Pinpoint the cell where the given text exists, returning its (x, y) midpoint coordinate. 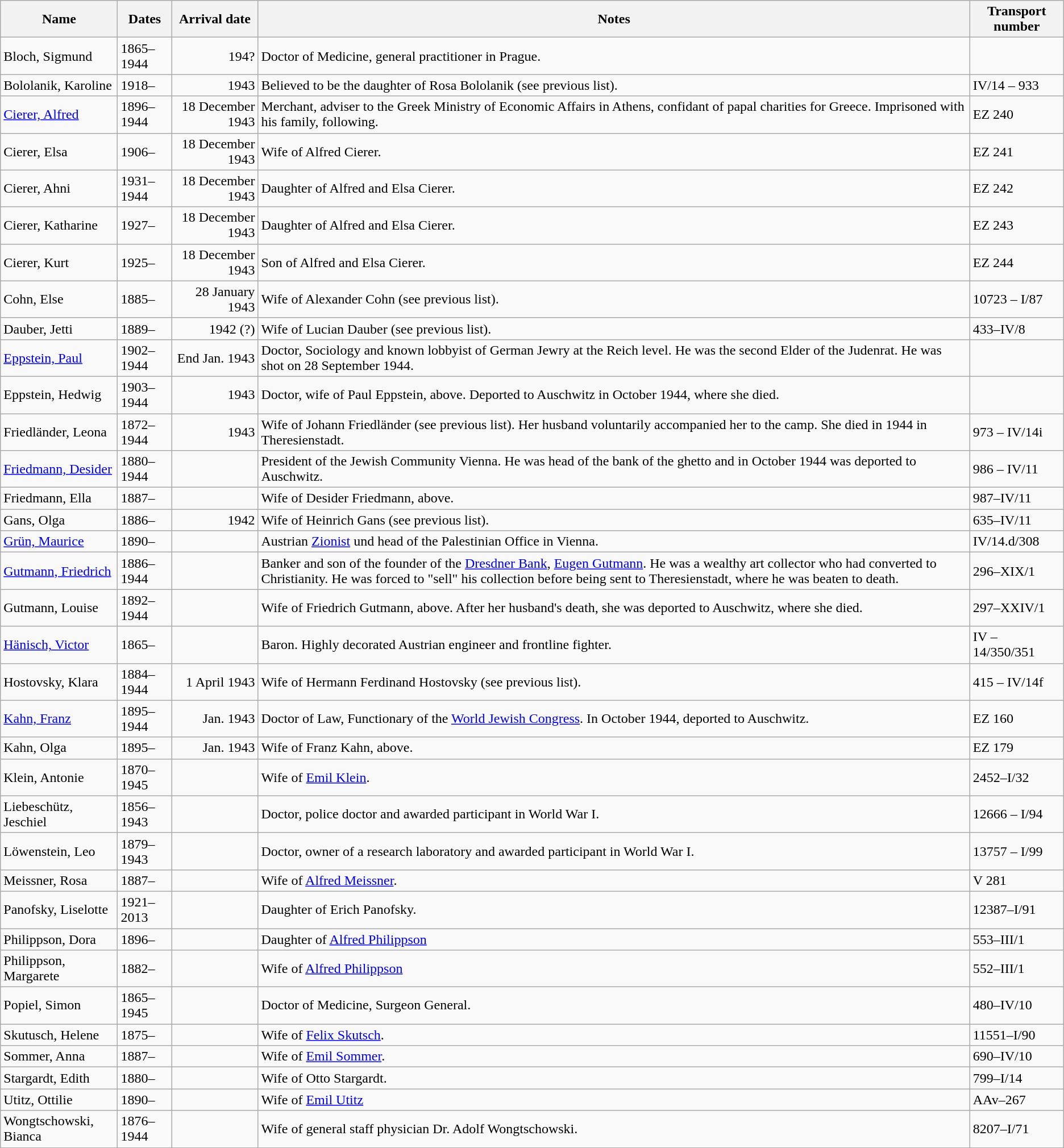
Hostovsky, Klara (59, 682)
Daughter of Erich Panofsky. (614, 909)
Wife of Felix Skutsch. (614, 1035)
1903–1944 (144, 394)
1875– (144, 1035)
Gutmann, Friedrich (59, 571)
Utitz, Ottilie (59, 1100)
EZ 243 (1016, 225)
Popiel, Simon (59, 1006)
Cierer, Katharine (59, 225)
1896– (144, 939)
AAv–267 (1016, 1100)
12666 – I/94 (1016, 814)
1942 (215, 520)
Wife of Desider Friedmann, above. (614, 498)
1865– (144, 644)
EZ 160 (1016, 718)
End Jan. 1943 (215, 358)
President of the Jewish Community Vienna. He was head of the bank of the ghetto and in October 1944 was deported to Auschwitz. (614, 469)
Sommer, Anna (59, 1057)
1918– (144, 85)
986 – IV/11 (1016, 469)
635–IV/11 (1016, 520)
1906– (144, 151)
973 – IV/14i (1016, 432)
Arrival date (215, 19)
1882– (144, 968)
Löwenstein, Leo (59, 851)
Kahn, Franz (59, 718)
Klein, Antonie (59, 777)
EZ 179 (1016, 748)
Daughter of Alfred Philippson (614, 939)
Gans, Olga (59, 520)
1884–1944 (144, 682)
EZ 242 (1016, 189)
12387–I/91 (1016, 909)
Wongtschowski, Bianca (59, 1129)
Wife of Otto Stargardt. (614, 1078)
Doctor of Law, Functionary of the World Jewish Congress. In October 1944, deported to Auschwitz. (614, 718)
Wife of Franz Kahn, above. (614, 748)
690–IV/10 (1016, 1057)
V 281 (1016, 880)
Doctor, owner of a research laboratory and awarded participant in World War I. (614, 851)
Dauber, Jetti (59, 328)
Cierer, Elsa (59, 151)
Bololanik, Karoline (59, 85)
1931–1944 (144, 189)
552–III/1 (1016, 968)
987–IV/11 (1016, 498)
1872–1944 (144, 432)
EZ 244 (1016, 263)
Wife of Alfred Meissner. (614, 880)
Cierer, Kurt (59, 263)
Wife of Heinrich Gans (see previous list). (614, 520)
296–XIX/1 (1016, 571)
Kahn, Olga (59, 748)
Wife of Alexander Cohn (see previous list). (614, 299)
Dates (144, 19)
IV – 14/350/351 (1016, 644)
10723 – I/87 (1016, 299)
Doctor of Medicine, general practitioner in Prague. (614, 56)
Bloch, Sigmund (59, 56)
Wife of general staff physician Dr. Adolf Wongtschowski. (614, 1129)
Skutusch, Helene (59, 1035)
1856–1943 (144, 814)
Believed to be the daughter of Rosa Bololanik (see previous list). (614, 85)
Austrian Zionist und head of the Palestinian Office in Vienna. (614, 542)
1880– (144, 1078)
Wife of Hermann Ferdinand Hostovsky (see previous list). (614, 682)
Wife of Alfred Cierer. (614, 151)
Wife of Alfred Philippson (614, 968)
Eppstein, Paul (59, 358)
Philippson, Dora (59, 939)
1880–1944 (144, 469)
1895–1944 (144, 718)
Gutmann, Louise (59, 608)
1870–1945 (144, 777)
1896–1944 (144, 115)
Wife of Johann Friedländer (see previous list). Her husband voluntarily accompanied her to the camp. She died in 1944 in Theresienstadt. (614, 432)
IV/14.d/308 (1016, 542)
8207–I/71 (1016, 1129)
Son of Alfred and Elsa Cierer. (614, 263)
Doctor of Medicine, Surgeon General. (614, 1006)
1902–1944 (144, 358)
Wife of Emil Sommer. (614, 1057)
Liebeschütz, Jeschiel (59, 814)
1925– (144, 263)
28 January 1943 (215, 299)
Name (59, 19)
433–IV/8 (1016, 328)
Doctor, Sociology and known lobbyist of German Jewry at the Reich level. He was the second Elder of the Judenrat. He was shot on 28 September 1944. (614, 358)
194? (215, 56)
EZ 240 (1016, 115)
Wife of Friedrich Gutmann, above. After her husband's death, she was deported to Auschwitz, where she died. (614, 608)
1921–2013 (144, 909)
1 April 1943 (215, 682)
Friedländer, Leona (59, 432)
1886– (144, 520)
13757 – I/99 (1016, 851)
11551–I/90 (1016, 1035)
Wife of Emil Klein. (614, 777)
Hänisch, Victor (59, 644)
Friedmann, Desider (59, 469)
297–XXIV/1 (1016, 608)
Baron. Highly decorated Austrian engineer and frontline fighter. (614, 644)
EZ 241 (1016, 151)
Cierer, Alfred (59, 115)
Stargardt, Edith (59, 1078)
1927– (144, 225)
IV/14 – 933 (1016, 85)
Panofsky, Liselotte (59, 909)
Doctor, wife of Paul Eppstein, above. Deported to Auschwitz in October 1944, where she died. (614, 394)
553–III/1 (1016, 939)
Meissner, Rosa (59, 880)
1865–1945 (144, 1006)
1886–1944 (144, 571)
1892–1944 (144, 608)
Cierer, Ahni (59, 189)
Eppstein, Hedwig (59, 394)
Notes (614, 19)
480–IV/10 (1016, 1006)
Philippson, Margarete (59, 968)
1876–1944 (144, 1129)
Transport number (1016, 19)
Cohn, Else (59, 299)
Friedmann, Ella (59, 498)
Doctor, police doctor and awarded participant in World War I. (614, 814)
1895– (144, 748)
1889– (144, 328)
799–I/14 (1016, 1078)
2452–I/32 (1016, 777)
1885– (144, 299)
1879–1943 (144, 851)
1865–1944 (144, 56)
Wife of Lucian Dauber (see previous list). (614, 328)
Grün, Maurice (59, 542)
1942 (?) (215, 328)
415 – IV/14f (1016, 682)
Wife of Emil Utitz (614, 1100)
